Identify which cell holds the provided text, then report its (X, Y) central coordinate. 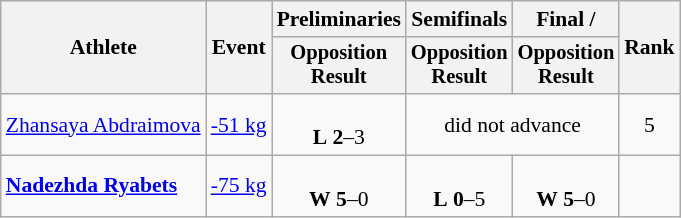
Preliminaries (339, 19)
Athlete (104, 48)
5 (650, 124)
Nadezhda Ryabets (104, 186)
Semifinals (460, 19)
L 2–3 (339, 124)
Zhansaya Abdraimova (104, 124)
Final / (566, 19)
L 0–5 (460, 186)
Rank (650, 48)
-75 kg (239, 186)
Event (239, 48)
did not advance (512, 124)
-51 kg (239, 124)
